Locate the cell with the specified text and output its (x, y) center coordinate. 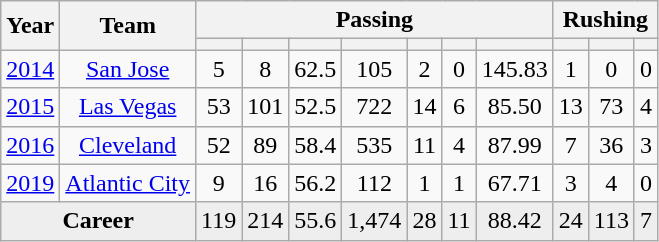
13 (570, 107)
87.99 (514, 145)
119 (219, 221)
145.83 (514, 69)
2 (424, 69)
55.6 (316, 221)
Passing (375, 20)
113 (611, 221)
2019 (30, 183)
Atlantic City (128, 183)
24 (570, 221)
16 (266, 183)
535 (374, 145)
Rushing (605, 20)
85.50 (514, 107)
5 (219, 69)
San Jose (128, 69)
112 (374, 183)
52 (219, 145)
52.5 (316, 107)
9 (219, 183)
88.42 (514, 221)
56.2 (316, 183)
Cleveland (128, 145)
2015 (30, 107)
89 (266, 145)
62.5 (316, 69)
53 (219, 107)
28 (424, 221)
Year (30, 26)
73 (611, 107)
2014 (30, 69)
2016 (30, 145)
8 (266, 69)
Team (128, 26)
1,474 (374, 221)
101 (266, 107)
6 (459, 107)
67.71 (514, 183)
58.4 (316, 145)
36 (611, 145)
105 (374, 69)
14 (424, 107)
722 (374, 107)
Career (98, 221)
Las Vegas (128, 107)
214 (266, 221)
